Extract the [X, Y] coordinate from the center of the cell holding the provided text.  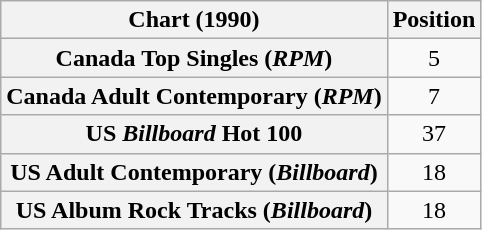
US Adult Contemporary (Billboard) [194, 172]
37 [434, 134]
Position [434, 20]
US Album Rock Tracks (Billboard) [194, 210]
7 [434, 96]
Canada Adult Contemporary (RPM) [194, 96]
Canada Top Singles (RPM) [194, 58]
US Billboard Hot 100 [194, 134]
5 [434, 58]
Chart (1990) [194, 20]
